Detect which cell encompasses the target text, then output its [X, Y] center coordinate. 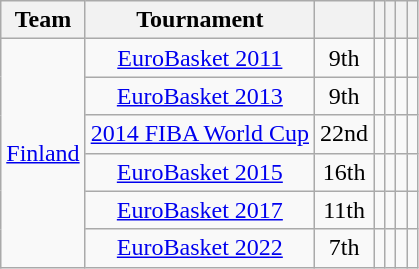
EuroBasket 2022 [200, 248]
EuroBasket 2015 [200, 172]
Tournament [200, 20]
Team [43, 20]
2014 FIBA World Cup [200, 134]
7th [344, 248]
EuroBasket 2017 [200, 210]
Finland [43, 153]
22nd [344, 134]
EuroBasket 2013 [200, 96]
EuroBasket 2011 [200, 58]
11th [344, 210]
16th [344, 172]
